Provide the [x, y] coordinate of the cell's center where the given text is located.  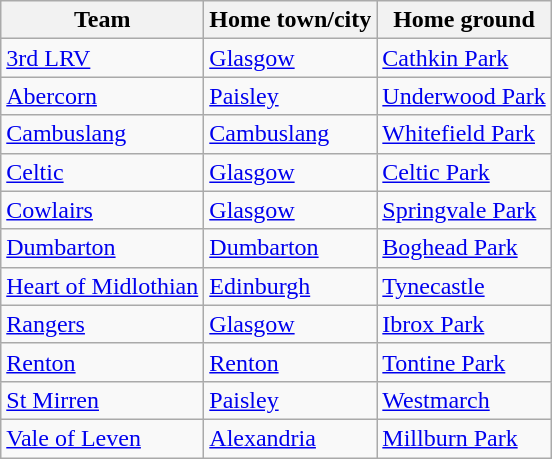
Abercorn [102, 96]
Westmarch [464, 400]
3rd LRV [102, 58]
Alexandria [290, 438]
Home town/city [290, 20]
Cathkin Park [464, 58]
Team [102, 20]
Home ground [464, 20]
Cowlairs [102, 210]
Celtic Park [464, 172]
Heart of Midlothian [102, 286]
Tynecastle [464, 286]
Rangers [102, 324]
Springvale Park [464, 210]
Edinburgh [290, 286]
St Mirren [102, 400]
Boghead Park [464, 248]
Millburn Park [464, 438]
Underwood Park [464, 96]
Whitefield Park [464, 134]
Tontine Park [464, 362]
Ibrox Park [464, 324]
Celtic [102, 172]
Vale of Leven [102, 438]
